Extract the [x, y] coordinate from the center of the cell holding the provided text.  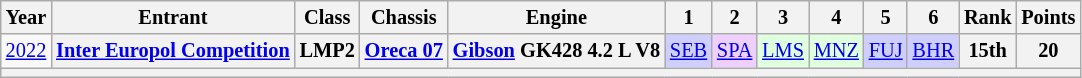
Points [1048, 17]
6 [933, 17]
Gibson GK428 4.2 L V8 [556, 51]
Rank [988, 17]
5 [886, 17]
Class [328, 17]
Oreca 07 [404, 51]
Entrant [172, 17]
4 [836, 17]
Inter Europol Competition [172, 51]
20 [1048, 51]
Chassis [404, 17]
SEB [688, 51]
2022 [26, 51]
2 [734, 17]
LMP2 [328, 51]
FUJ [886, 51]
LMS [783, 51]
Engine [556, 17]
Year [26, 17]
SPA [734, 51]
1 [688, 17]
BHR [933, 51]
MNZ [836, 51]
3 [783, 17]
15th [988, 51]
